Scan for the cell matching the given text and deliver its [X, Y] coordinate at center. 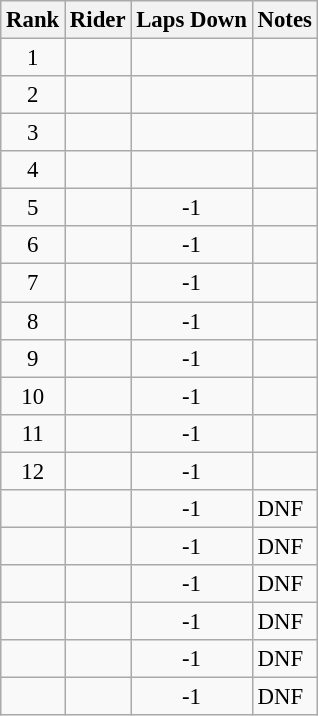
3 [33, 133]
Laps Down [192, 20]
12 [33, 471]
4 [33, 170]
11 [33, 433]
1 [33, 58]
9 [33, 358]
7 [33, 283]
2 [33, 95]
Rank [33, 20]
8 [33, 321]
Rider [98, 20]
6 [33, 245]
5 [33, 208]
10 [33, 396]
Notes [284, 20]
